Return [X, Y] of the center of cell containing provided text 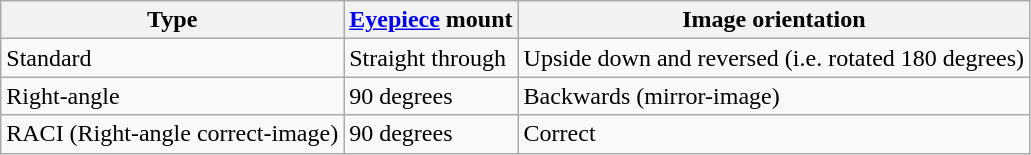
RACI (Right-angle correct-image) [172, 134]
Right-angle [172, 96]
Backwards (mirror-image) [774, 96]
Upside down and reversed (i.e. rotated 180 degrees) [774, 58]
Image orientation [774, 20]
Correct [774, 134]
Eyepiece mount [431, 20]
Standard [172, 58]
Straight through [431, 58]
Type [172, 20]
